Find where the given text appears and provide that cell's center as [x, y] coordinate. 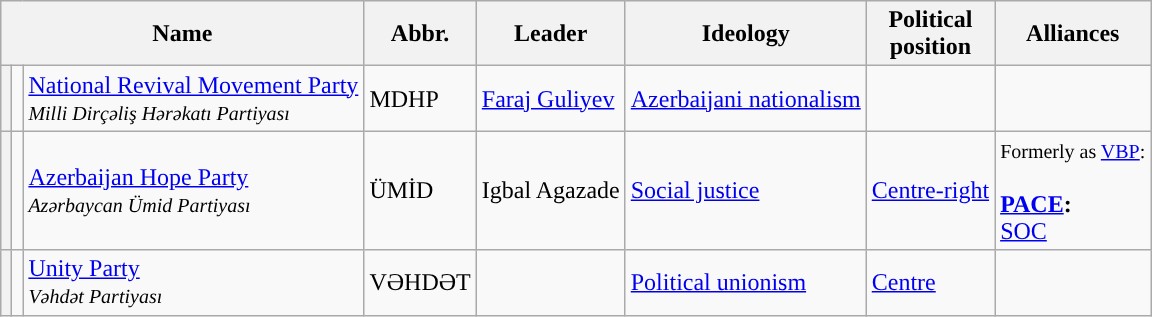
Ideology [746, 34]
Leader [550, 34]
Azerbaijani nationalism [746, 98]
Centre [930, 282]
Politicalposition [930, 34]
VƏHDƏT [420, 282]
ÜMİD [420, 190]
Name [182, 34]
Political unionism [746, 282]
Igbal Agazade [550, 190]
Alliances [1073, 34]
Centre-right [930, 190]
Faraj Guliyev [550, 98]
Abbr. [420, 34]
Formerly as VBP:PACE:SOC [1073, 190]
Social justice [746, 190]
Azerbaijan Hope PartyAzərbaycan Ümid Partiyası [194, 190]
National Revival Movement PartyMilli Dirçəliş Hərəkatı Partiyası [194, 98]
MDHP [420, 98]
Unity PartyVəhdət Partiyası [194, 282]
